Determine the (X, Y) coordinate at the center of the cell enclosing the given text.  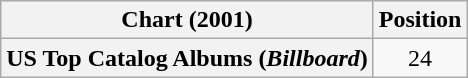
Chart (2001) (187, 20)
US Top Catalog Albums (Billboard) (187, 58)
24 (420, 58)
Position (420, 20)
